Output the [x, y] coordinate of the center of the cell containing the given text.  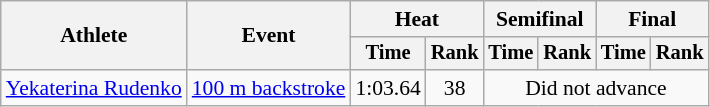
Final [652, 19]
Yekaterina Rudenko [94, 88]
38 [455, 88]
100 m backstroke [269, 88]
Did not advance [596, 88]
Heat [416, 19]
Athlete [94, 36]
Semifinal [539, 19]
Event [269, 36]
1:03.64 [388, 88]
